Scan for the cell matching the given text and deliver its [x, y] coordinate at center. 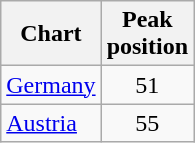
Peakposition [147, 34]
55 [147, 123]
Germany [51, 85]
Chart [51, 34]
51 [147, 85]
Austria [51, 123]
